Locate the cell with the specified text and output its [X, Y] center coordinate. 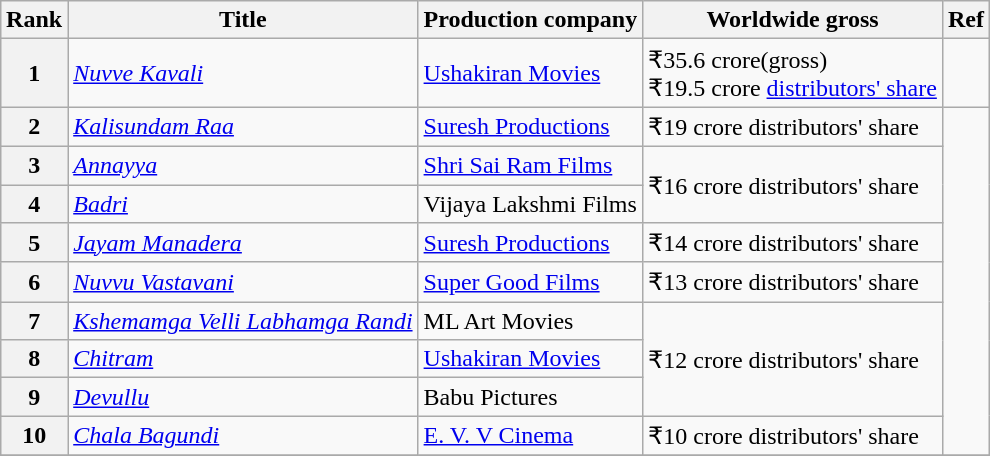
Chitram [243, 359]
Jayam Manadera [243, 243]
3 [34, 165]
₹10 crore distributors' share [793, 436]
1 [34, 73]
Chala Bagundi [243, 436]
Super Good Films [530, 282]
10 [34, 436]
2 [34, 127]
Vijaya Lakshmi Films [530, 203]
Title [243, 20]
Annayya [243, 165]
E. V. V Cinema [530, 436]
Kalisundam Raa [243, 127]
₹16 crore distributors' share [793, 184]
ML Art Movies [530, 321]
Devullu [243, 397]
Nuvve Kavali [243, 73]
Ref [966, 20]
Shri Sai Ram Films [530, 165]
Rank [34, 20]
Worldwide gross [793, 20]
₹12 crore distributors' share [793, 359]
5 [34, 243]
7 [34, 321]
₹13 crore distributors' share [793, 282]
6 [34, 282]
8 [34, 359]
Babu Pictures [530, 397]
₹14 crore distributors' share [793, 243]
Kshemamga Velli Labhamga Randi [243, 321]
Nuvvu Vastavani [243, 282]
₹19 crore distributors' share [793, 127]
Production company [530, 20]
9 [34, 397]
4 [34, 203]
₹35.6 crore(gross)₹19.5 crore distributors' share [793, 73]
Badri [243, 203]
